For the text-containing cell, return its midpoint in (x, y) coordinate format. 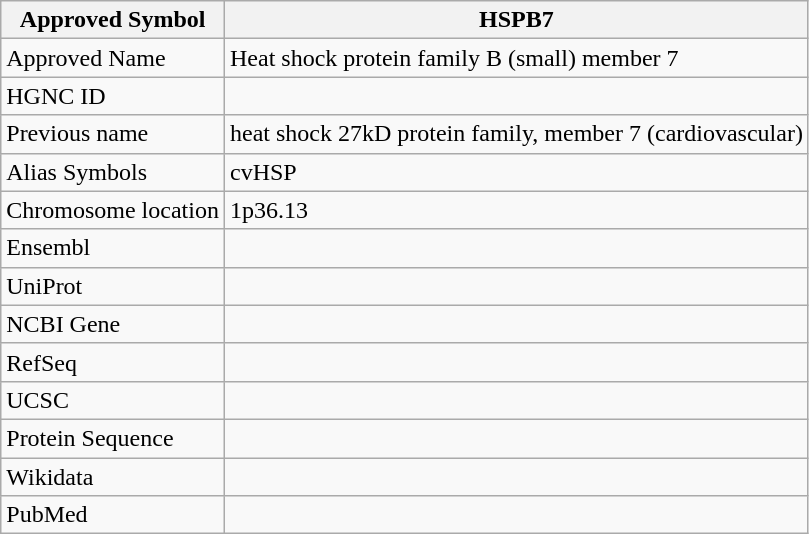
RefSeq (113, 362)
Wikidata (113, 477)
Heat shock protein family B (small) member 7 (516, 58)
Previous name (113, 134)
Chromosome location (113, 210)
NCBI Gene (113, 324)
1p36.13 (516, 210)
Protein Sequence (113, 438)
UniProt (113, 286)
cvHSP (516, 172)
HGNC ID (113, 96)
PubMed (113, 515)
Approved Symbol (113, 20)
heat shock 27kD protein family, member 7 (cardiovascular) (516, 134)
Ensembl (113, 248)
Approved Name (113, 58)
Alias Symbols (113, 172)
HSPB7 (516, 20)
UCSC (113, 400)
